Identify which cell holds the provided text, then report its (X, Y) central coordinate. 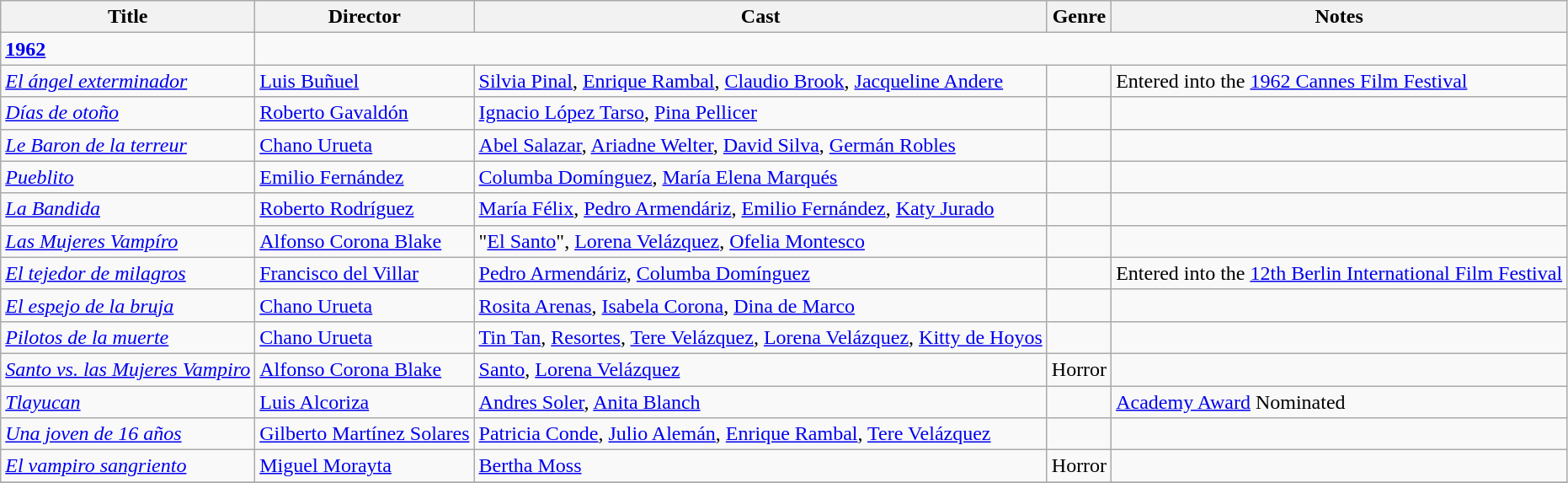
Días de otoño (128, 113)
Una joven de 16 años (128, 434)
Patricia Conde, Julio Alemán, Enrique Rambal, Tere Velázquez (760, 434)
Abel Salazar, Ariadne Welter, David Silva, Germán Robles (760, 145)
Emilio Fernández (365, 177)
Las Mujeres Vampíro (128, 241)
Francisco del Villar (365, 273)
María Félix, Pedro Armendáriz, Emilio Fernández, Katy Jurado (760, 209)
El espejo de la bruja (128, 305)
Roberto Rodríguez (365, 209)
Pueblito (128, 177)
"El Santo", Lorena Velázquez, Ofelia Montesco (760, 241)
Genre (1079, 17)
Ignacio López Tarso, Pina Pellicer (760, 113)
Cast (760, 17)
Entered into the 12th Berlin International Film Festival (1339, 273)
Luis Buñuel (365, 81)
La Bandida (128, 209)
Luis Alcoriza (365, 402)
Tlayucan (128, 402)
1962 (128, 49)
Pilotos de la muerte (128, 337)
Santo, Lorena Velázquez (760, 369)
Academy Award Nominated (1339, 402)
Miguel Morayta (365, 466)
Le Baron de la terreur (128, 145)
Notes (1339, 17)
Pedro Armendáriz, Columba Domínguez (760, 273)
El tejedor de milagros (128, 273)
Entered into the 1962 Cannes Film Festival (1339, 81)
El ángel exterminador (128, 81)
Bertha Moss (760, 466)
Tin Tan, Resortes, Tere Velázquez, Lorena Velázquez, Kitty de Hoyos (760, 337)
Columba Domínguez, María Elena Marqués (760, 177)
Title (128, 17)
Silvia Pinal, Enrique Rambal, Claudio Brook, Jacqueline Andere (760, 81)
Director (365, 17)
Andres Soler, Anita Blanch (760, 402)
Roberto Gavaldón (365, 113)
El vampiro sangriento (128, 466)
Rosita Arenas, Isabela Corona, Dina de Marco (760, 305)
Gilberto Martínez Solares (365, 434)
Santo vs. las Mujeres Vampiro (128, 369)
